Identify which cell holds the provided text, then report its (x, y) central coordinate. 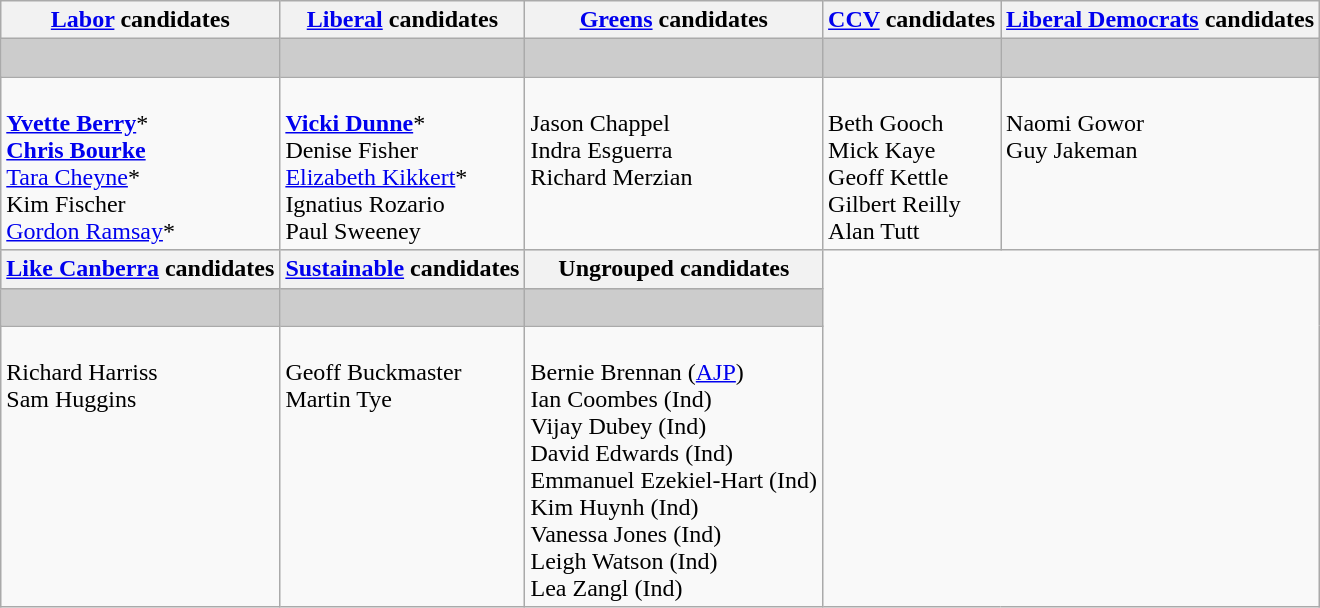
Liberal Democrats candidates (1160, 20)
Liberal candidates (402, 20)
Richard Harriss Sam Huggins (140, 466)
CCV candidates (912, 20)
Geoff Buckmaster Martin Tye (402, 466)
Vicki Dunne* Denise Fisher Elizabeth Kikkert* Ignatius Rozario Paul Sweeney (402, 164)
Labor candidates (140, 20)
Ungrouped candidates (674, 269)
Yvette Berry* Chris Bourke Tara Cheyne* Kim Fischer Gordon Ramsay* (140, 164)
Jason Chappel Indra Esguerra Richard Merzian (674, 164)
Sustainable candidates (402, 269)
Naomi Gowor Guy Jakeman (1160, 164)
Like Canberra candidates (140, 269)
Beth Gooch Mick Kaye Geoff Kettle Gilbert Reilly Alan Tutt (912, 164)
Greens candidates (674, 20)
